Pinpoint the cell where the given text exists, returning its (X, Y) midpoint coordinate. 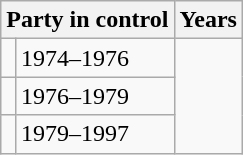
1979–1997 (94, 134)
Years (208, 20)
1974–1976 (94, 58)
Party in control (88, 20)
1976–1979 (94, 96)
